Return [x, y] of the center of cell containing provided text 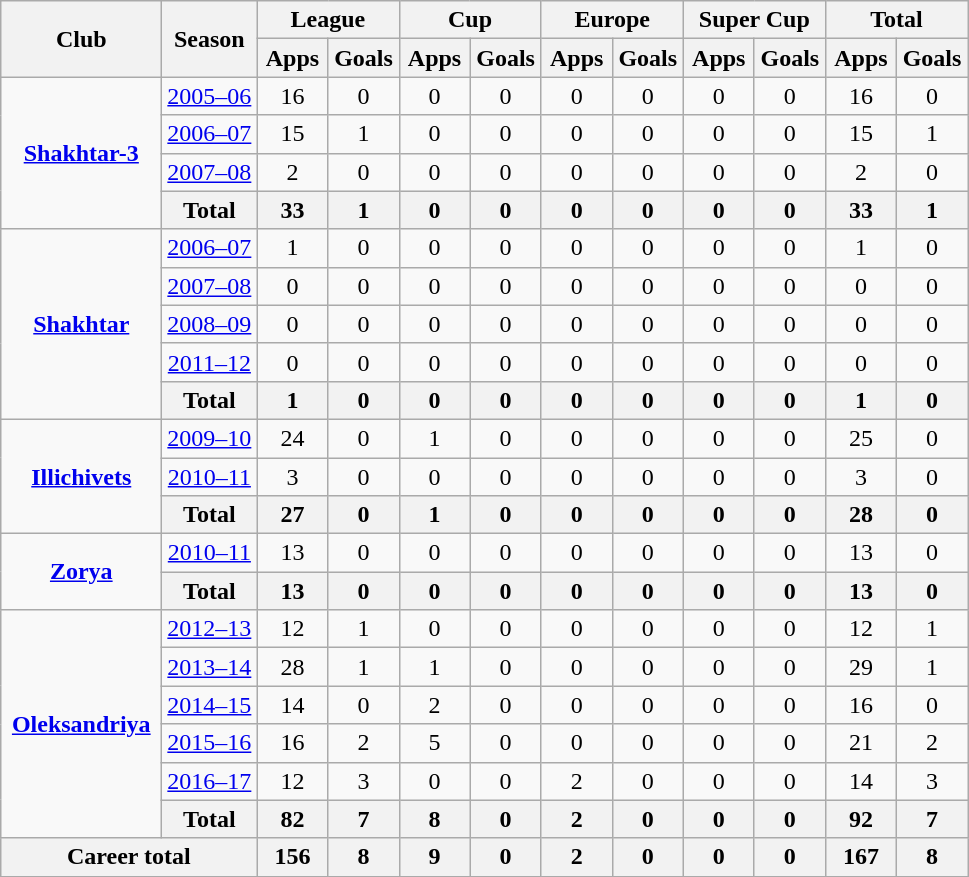
Shakhtar [82, 324]
29 [860, 667]
2011–12 [210, 362]
2005–06 [210, 96]
Club [82, 39]
Shakhtar-3 [82, 153]
2009–10 [210, 438]
5 [434, 743]
167 [860, 857]
21 [860, 743]
25 [860, 438]
2015–16 [210, 743]
24 [292, 438]
27 [292, 515]
Oleksandriya [82, 724]
156 [292, 857]
Super Cup [754, 20]
Cup [470, 20]
2014–15 [210, 705]
2008–09 [210, 324]
2012–13 [210, 629]
Zorya [82, 572]
92 [860, 819]
Career total [129, 857]
Season [210, 39]
82 [292, 819]
Illichivets [82, 476]
Europe [612, 20]
2016–17 [210, 781]
League [328, 20]
9 [434, 857]
2013–14 [210, 667]
